Identify which cell holds the provided text, then report its [x, y] central coordinate. 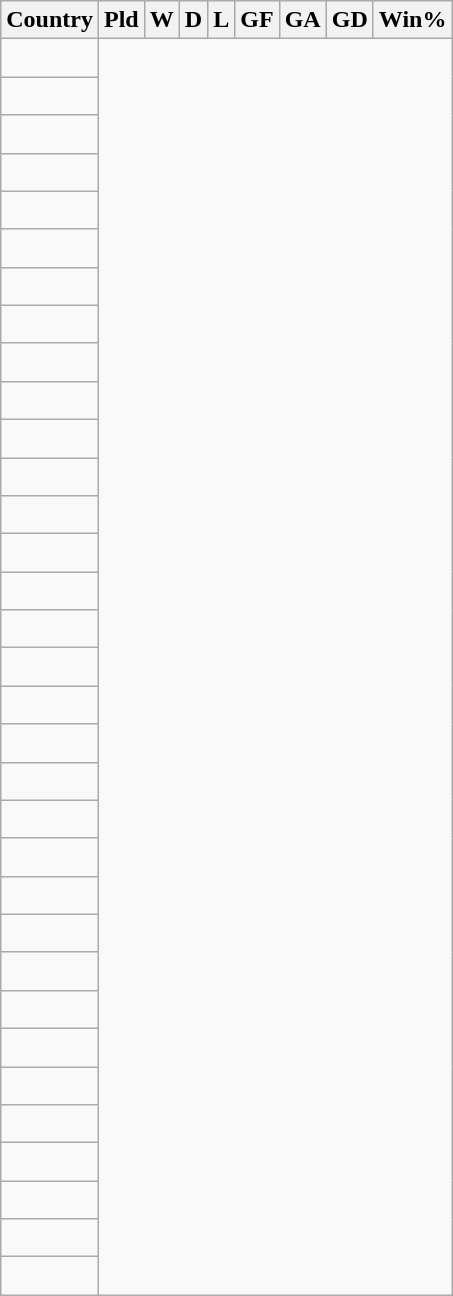
W [162, 20]
GF [257, 20]
Pld [121, 20]
Country [50, 20]
D [193, 20]
L [222, 20]
GA [302, 20]
GD [350, 20]
Win% [412, 20]
